From the cell containing the given text, extract its center point as [x, y] coordinate. 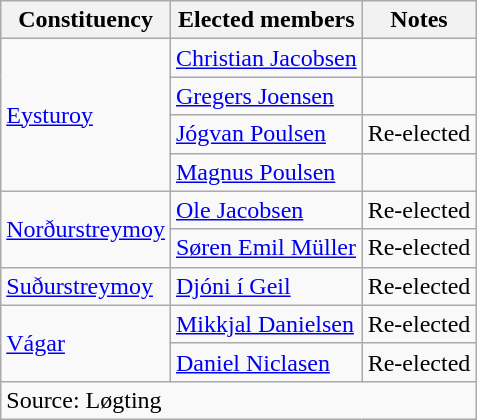
Jógvan Poulsen [266, 134]
Djóni í Geil [266, 286]
Suðurstreymoy [86, 286]
Magnus Poulsen [266, 172]
Daniel Niclasen [266, 362]
Ole Jacobsen [266, 210]
Eysturoy [86, 115]
Norðurstreymoy [86, 229]
Christian Jacobsen [266, 58]
Vágar [86, 343]
Gregers Joensen [266, 96]
Source: Løgting [238, 400]
Elected members [266, 20]
Søren Emil Müller [266, 248]
Mikkjal Danielsen [266, 324]
Constituency [86, 20]
Notes [419, 20]
